Scan for the cell matching the given text and deliver its (X, Y) coordinate at center. 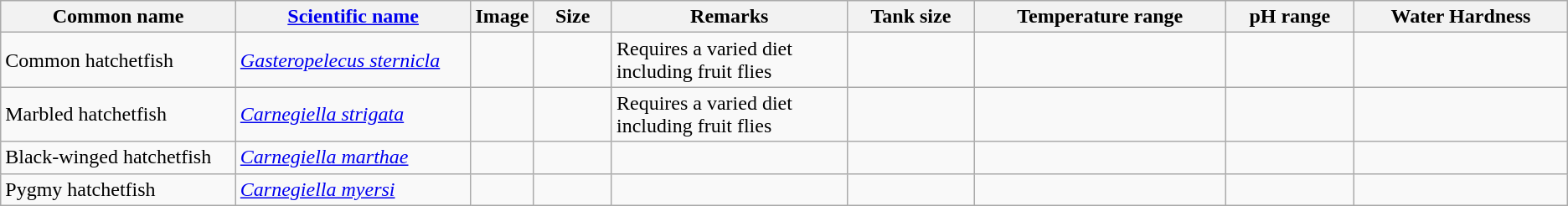
Gasteropelecus sternicla (353, 60)
Size (573, 17)
Image (503, 17)
Marbled hatchetfish (119, 114)
Scientific name (353, 17)
Remarks (729, 17)
Carnegiella myersi (353, 189)
Carnegiella strigata (353, 114)
Water Hardness (1461, 17)
Black-winged hatchetfish (119, 157)
Tank size (911, 17)
Pygmy hatchetfish (119, 189)
pH range (1290, 17)
Common name (119, 17)
Common hatchetfish (119, 60)
Temperature range (1101, 17)
Carnegiella marthae (353, 157)
